Locate the cell with the specified text and output its (x, y) center coordinate. 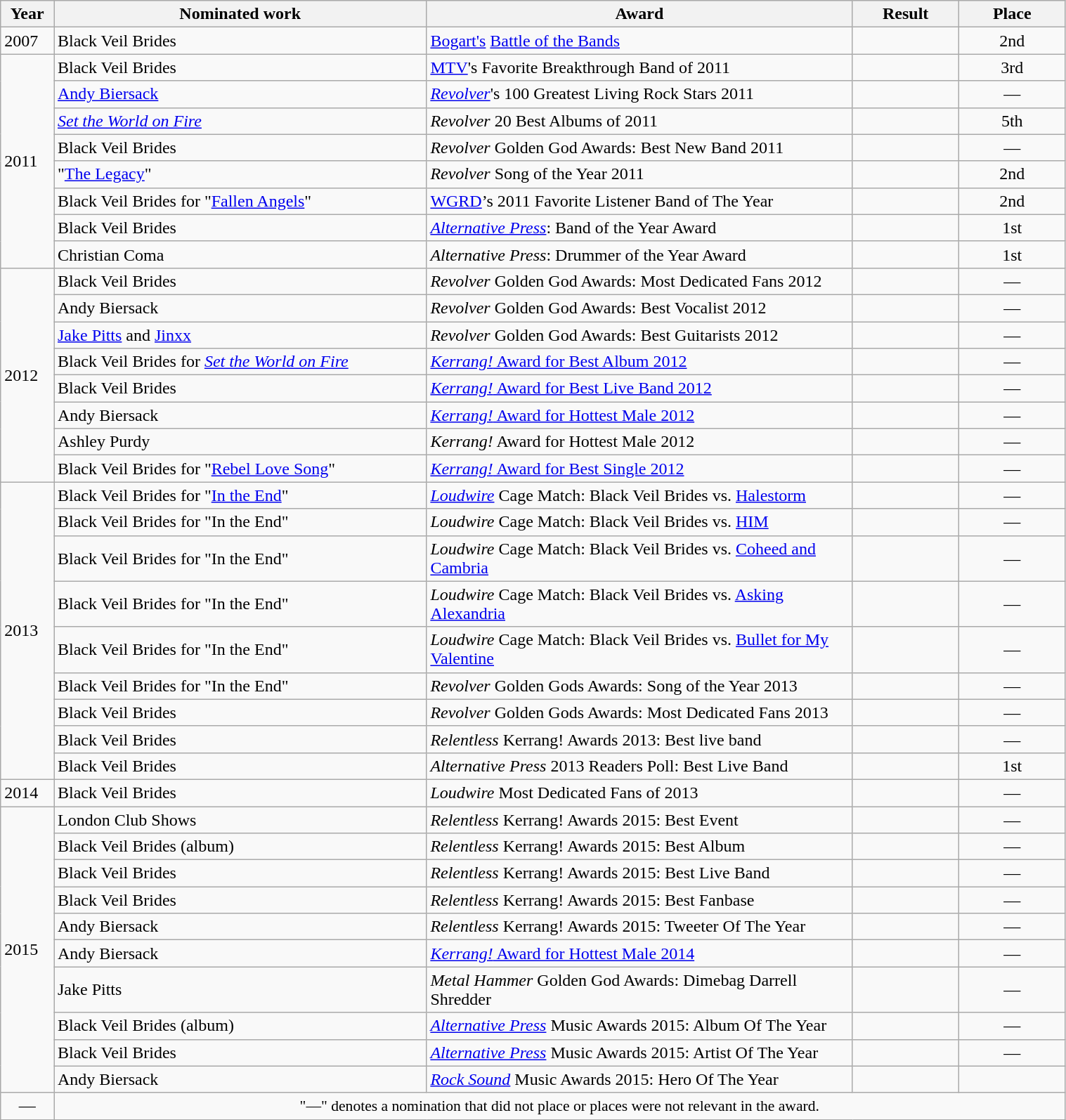
Revolver 20 Best Albums of 2011 (639, 121)
2011 (27, 161)
Revolver Golden God Awards: Best Vocalist 2012 (639, 308)
Metal Hammer Golden God Awards: Dimebag Darrell Shredder (639, 989)
5th (1012, 121)
Alternative Press: Band of the Year Award (639, 228)
Year (27, 14)
2012 (27, 375)
Jake Pitts (240, 989)
Revolver Golden God Awards: Best Guitarists 2012 (639, 335)
Loudwire Cage Match: Black Veil Brides vs. HIM (639, 522)
"—" denotes a nomination that did not place or places were not relevant in the award. (559, 1106)
Nominated work (240, 14)
Relentless Kerrang! Awards 2015: Best Fanbase (639, 900)
Place (1012, 14)
Revolver Golden Gods Awards: Most Dedicated Fans 2013 (639, 712)
Relentless Kerrang! Awards 2013: Best live band (639, 739)
Alternative Press Music Awards 2015: Artist Of The Year (639, 1053)
Loudwire Cage Match: Black Veil Brides vs. Halestorm (639, 495)
Alternative Press Music Awards 2015: Album Of The Year (639, 1026)
Alternative Press 2013 Readers Poll: Best Live Band (639, 766)
London Club Shows (240, 820)
Relentless Kerrang! Awards 2015: Tweeter Of The Year (639, 927)
Revolver Golden Gods Awards: Song of the Year 2013 (639, 686)
2014 (27, 793)
Relentless Kerrang! Awards 2015: Best Event (639, 820)
Kerrang! Award for Best Single 2012 (639, 469)
Christian Coma (240, 254)
Kerrang! Award for Best Album 2012 (639, 362)
Award (639, 14)
Bogart's Battle of the Bands (639, 41)
Loudwire Cage Match: Black Veil Brides vs. Bullet for My Valentine (639, 649)
2015 (27, 950)
Rock Sound Music Awards 2015: Hero Of The Year (639, 1079)
Ashley Purdy (240, 442)
Result (906, 14)
Relentless Kerrang! Awards 2015: Best Album (639, 847)
2013 (27, 631)
Loudwire Cage Match: Black Veil Brides vs. Asking Alexandria (639, 604)
Black Veil Brides for "Fallen Angels" (240, 201)
Alternative Press: Drummer of the Year Award (639, 254)
Kerrang! Award for Best Live Band 2012 (639, 389)
2007 (27, 41)
Loudwire Most Dedicated Fans of 2013 (639, 793)
Revolver Song of the Year 2011 (639, 174)
Black Veil Brides for Set the World on Fire (240, 362)
Set the World on Fire (240, 121)
Revolver Golden God Awards: Most Dedicated Fans 2012 (639, 281)
MTV's Favorite Breakthrough Band of 2011 (639, 67)
WGRD’s 2011 Favorite Listener Band of The Year (639, 201)
Relentless Kerrang! Awards 2015: Best Live Band (639, 873)
Black Veil Brides for "Rebel Love Song" (240, 469)
Revolver Golden God Awards: Best New Band 2011 (639, 148)
3rd (1012, 67)
Kerrang! Award for Hottest Male 2014 (639, 953)
Jake Pitts and Jinxx (240, 335)
Loudwire Cage Match: Black Veil Brides vs. Coheed and Cambria (639, 558)
Revolver's 100 Greatest Living Rock Stars 2011 (639, 94)
"The Legacy" (240, 174)
